Pinpoint the cell where the given text exists, returning its (x, y) midpoint coordinate. 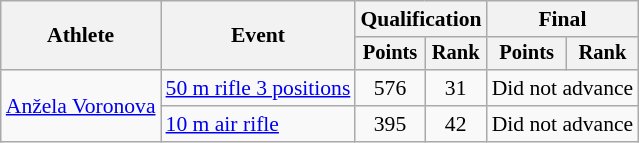
Anžela Voronova (81, 106)
Athlete (81, 36)
Event (258, 36)
10 m air rifle (258, 124)
Qualification (420, 19)
42 (456, 124)
395 (390, 124)
Final (563, 19)
576 (390, 88)
50 m rifle 3 positions (258, 88)
31 (456, 88)
